Identify which cell holds the provided text, then report its (x, y) central coordinate. 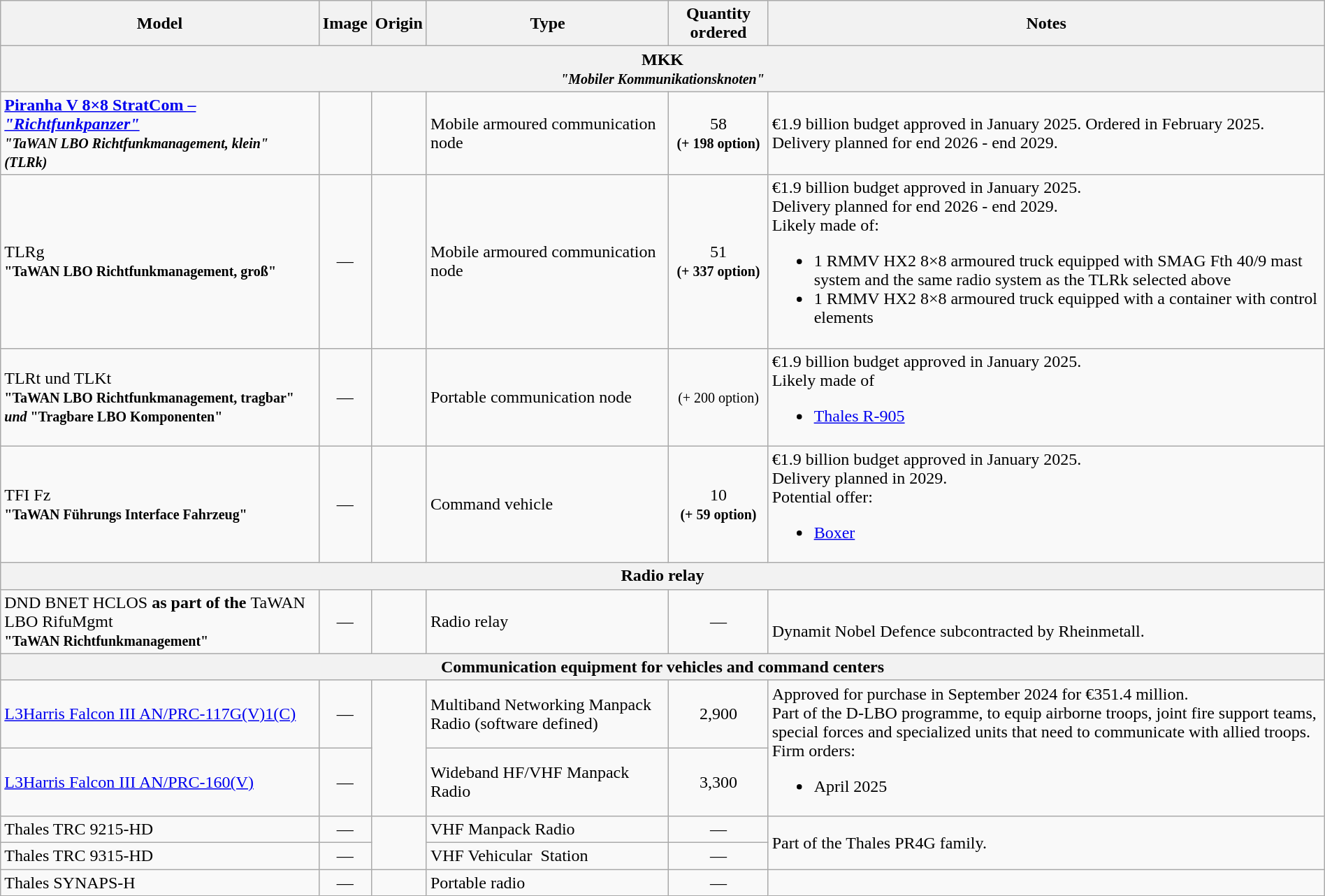
Thales TRC 9215-HD (160, 829)
58(+ 198 option) (718, 133)
TLRg"TaWAN LBO Richtfunkmanagement, groß" (160, 261)
Thales TRC 9315-HD (160, 855)
Origin (398, 24)
Portable communication node (547, 397)
L3Harris Falcon III AN/PRC-160(V) (160, 781)
Quantity ordered (718, 24)
(+ 200 option) (718, 397)
Piranha V 8×8 StratCom – "Richtfunkpanzer""TaWAN LBO Richtfunkmanagement, klein"(TLRk) (160, 133)
Command vehicle (547, 505)
10(+ 59 option) (718, 505)
Type (547, 24)
TLRt und TLKt"TaWAN LBO Richtfunkmanagement, tragbar" und "Tragbare LBO Komponenten" (160, 397)
Notes (1046, 24)
DND BNET HCLOS as part of the TaWAN LBO RifuMgmt"TaWAN Richtfunkmanagement" (160, 621)
€1.9 billion budget approved in January 2025.Delivery planned in 2029.Potential offer:Boxer (1046, 505)
Multiband Networking Manpack Radio (software defined) (547, 714)
€1.9 billion budget approved in January 2025. Ordered in February 2025.Delivery planned for end 2026 - end 2029. (1046, 133)
VHF Manpack Radio (547, 829)
Thales SYNAPS-H (160, 883)
2,900 (718, 714)
Image (345, 24)
Portable radio (547, 883)
51(+ 337 option) (718, 261)
€1.9 billion budget approved in January 2025.Likely made ofThales R-905 (1046, 397)
TFI Fz"TaWAN Führungs Interface Fahrzeug" (160, 505)
VHF Vehicular Station (547, 855)
Wideband HF/VHF Manpack Radio (547, 781)
MKK"Mobiler Kommunikationsknoten" (662, 68)
Model (160, 24)
3,300 (718, 781)
Dynamit Nobel Defence subcontracted by Rheinmetall. (1046, 621)
Part of the Thales PR4G family. (1046, 842)
Communication equipment for vehicles and command centers (662, 667)
L3Harris Falcon III AN/PRC-117G(V)1(C) (160, 714)
